Find where the given text appears and provide that cell's center as [x, y] coordinate. 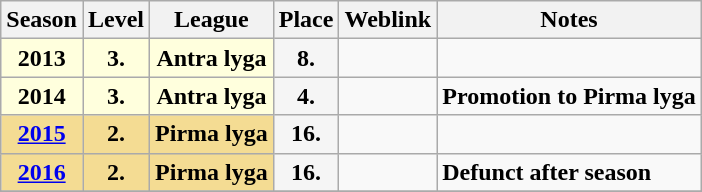
Defunct after season [570, 172]
8. [306, 58]
Place [306, 20]
2013 [42, 58]
League [212, 20]
Promotion to Pirma lyga [570, 96]
2016 [42, 172]
Season [42, 20]
Weblink [388, 20]
Notes [570, 20]
2014 [42, 96]
2015 [42, 134]
4. [306, 96]
Level [116, 20]
